Pinpoint the cell where the given text exists, returning its [X, Y] midpoint coordinate. 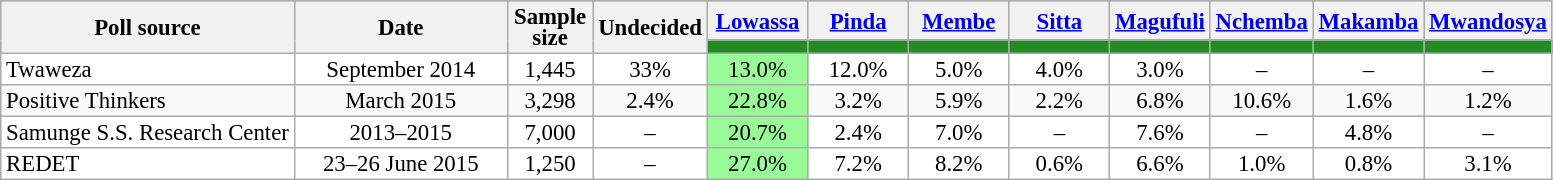
Twaweza [148, 70]
Magufuli [1160, 20]
5.9% [958, 101]
Mwandosya [1488, 20]
Membe [958, 20]
Date [400, 28]
7.6% [1160, 133]
Makamba [1368, 20]
0.6% [1060, 164]
6.6% [1160, 164]
1,445 [550, 70]
1.6% [1368, 101]
1,250 [550, 164]
23–26 June 2015 [400, 164]
REDET [148, 164]
1.0% [1262, 164]
Lowassa [758, 20]
2013–2015 [400, 133]
8.2% [958, 164]
Samunge S.S. Research Center [148, 133]
5.0% [958, 70]
Pinda [858, 20]
4.8% [1368, 133]
2.2% [1060, 101]
Undecided [650, 28]
20.7% [758, 133]
Nchemba [1262, 20]
Sitta [1060, 20]
Sample size [550, 28]
September 2014 [400, 70]
3.1% [1488, 164]
33% [650, 70]
Positive Thinkers [148, 101]
6.8% [1160, 101]
Poll source [148, 28]
7.2% [858, 164]
27.0% [758, 164]
1.2% [1488, 101]
22.8% [758, 101]
7,000 [550, 133]
3.0% [1160, 70]
13.0% [758, 70]
7.0% [958, 133]
3.2% [858, 101]
12.0% [858, 70]
4.0% [1060, 70]
10.6% [1262, 101]
0.8% [1368, 164]
3,298 [550, 101]
March 2015 [400, 101]
